Provide the [x, y] coordinate of the cell's center where the given text is located.  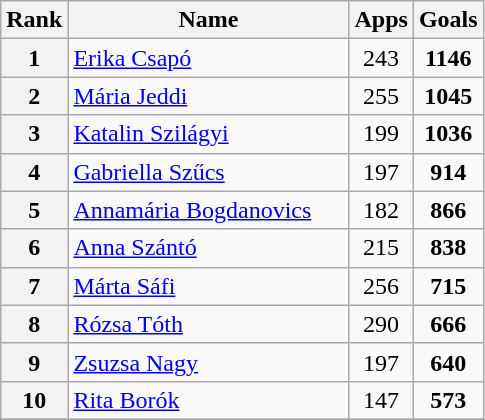
Márta Sáfi [208, 286]
Annamária Bogdanovics [208, 210]
838 [448, 248]
1146 [448, 58]
Anna Szántó [208, 248]
1045 [448, 96]
Name [208, 20]
Goals [448, 20]
182 [381, 210]
5 [34, 210]
9 [34, 362]
3 [34, 134]
199 [381, 134]
666 [448, 324]
1036 [448, 134]
1 [34, 58]
215 [381, 248]
Erika Csapó [208, 58]
243 [381, 58]
Rózsa Tóth [208, 324]
147 [381, 400]
4 [34, 172]
2 [34, 96]
6 [34, 248]
Mária Jeddi [208, 96]
Apps [381, 20]
573 [448, 400]
Zsuzsa Nagy [208, 362]
914 [448, 172]
Katalin Szilágyi [208, 134]
866 [448, 210]
7 [34, 286]
10 [34, 400]
640 [448, 362]
Gabriella Szűcs [208, 172]
Rita Borók [208, 400]
290 [381, 324]
715 [448, 286]
256 [381, 286]
8 [34, 324]
Rank [34, 20]
255 [381, 96]
